Scan for the cell matching the given text and deliver its [x, y] coordinate at center. 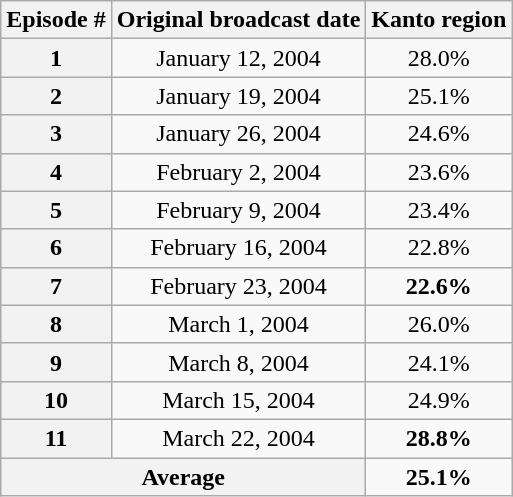
24.1% [439, 362]
February 16, 2004 [238, 248]
1 [56, 58]
January 19, 2004 [238, 96]
24.6% [439, 134]
February 2, 2004 [238, 172]
5 [56, 210]
January 12, 2004 [238, 58]
28.0% [439, 58]
February 23, 2004 [238, 286]
2 [56, 96]
26.0% [439, 324]
February 9, 2004 [238, 210]
3 [56, 134]
7 [56, 286]
4 [56, 172]
23.4% [439, 210]
March 22, 2004 [238, 438]
23.6% [439, 172]
9 [56, 362]
January 26, 2004 [238, 134]
10 [56, 400]
24.9% [439, 400]
22.6% [439, 286]
28.8% [439, 438]
11 [56, 438]
March 1, 2004 [238, 324]
March 8, 2004 [238, 362]
Original broadcast date [238, 20]
22.8% [439, 248]
8 [56, 324]
Average [184, 477]
March 15, 2004 [238, 400]
6 [56, 248]
Episode # [56, 20]
Kanto region [439, 20]
